Find where the given text appears and provide that cell's center as (x, y) coordinate. 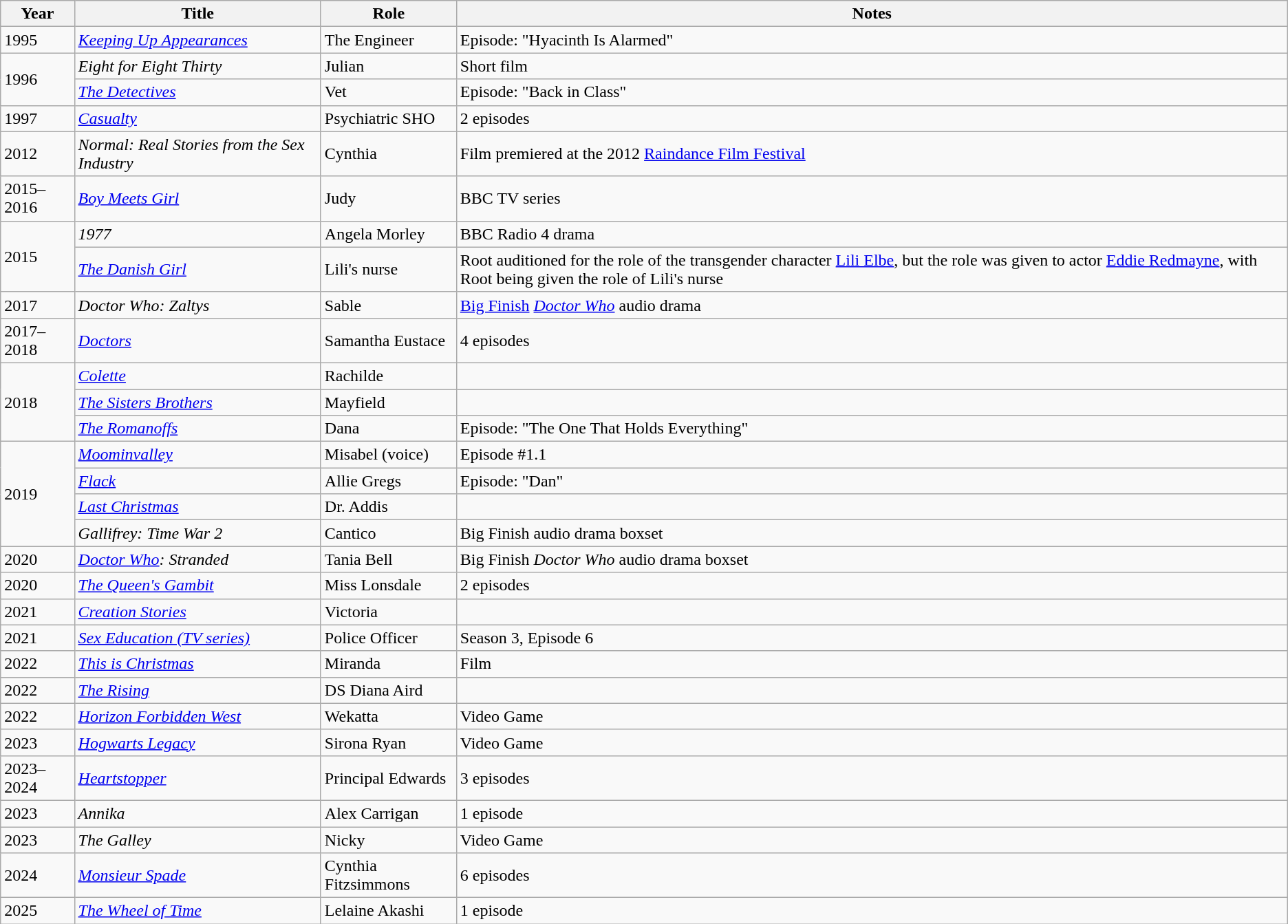
The Sisters Brothers (197, 402)
Psychiatric SHO (388, 118)
Film (872, 664)
Miss Lonsdale (388, 585)
Gallifrey: Time War 2 (197, 533)
Doctor Who: Zaltys (197, 305)
Boy Meets Girl (197, 198)
Big Finish Doctor Who audio drama boxset (872, 559)
Short film (872, 66)
Keeping Up Appearances (197, 40)
Episode: "The One That Holds Everything" (872, 429)
The Queen's Gambit (197, 585)
Tania Bell (388, 559)
Misabel (voice) (388, 455)
The Detectives (197, 92)
Episode: "Hyacinth Is Alarmed" (872, 40)
2025 (37, 911)
Annika (197, 813)
Dr. Addis (388, 507)
Rachilde (388, 376)
Cantico (388, 533)
2018 (37, 402)
Monsieur Spade (197, 875)
Role (388, 14)
Colette (197, 376)
2023–2024 (37, 777)
Lelaine Akashi (388, 911)
Moominvalley (197, 455)
Doctors (197, 340)
The Wheel of Time (197, 911)
Creation Stories (197, 612)
Notes (872, 14)
6 episodes (872, 875)
Episode #1.1 (872, 455)
2019 (37, 494)
4 episodes (872, 340)
Lili's nurse (388, 270)
2024 (37, 875)
1996 (37, 79)
Victoria (388, 612)
3 episodes (872, 777)
BBC Radio 4 drama (872, 234)
DS Diana Aird (388, 690)
Sex Education (TV series) (197, 638)
Cynthia (388, 154)
Wekatta (388, 716)
2015 (37, 256)
Year (37, 14)
Episode: "Dan" (872, 481)
The Romanoffs (197, 429)
Dana (388, 429)
Flack (197, 481)
This is Christmas (197, 664)
2017 (37, 305)
Last Christmas (197, 507)
Title (197, 14)
Big Finish Doctor Who audio drama (872, 305)
2012 (37, 154)
Angela Morley (388, 234)
2017–2018 (37, 340)
Sable (388, 305)
Nicky (388, 840)
Alex Carrigan (388, 813)
Doctor Who: Stranded (197, 559)
1997 (37, 118)
Allie Gregs (388, 481)
Eight for Eight Thirty (197, 66)
Police Officer (388, 638)
The Engineer (388, 40)
The Danish Girl (197, 270)
Casualty (197, 118)
Season 3, Episode 6 (872, 638)
The Rising (197, 690)
Heartstopper (197, 777)
Julian (388, 66)
Episode: "Back in Class" (872, 92)
Cynthia Fitzsimmons (388, 875)
Principal Edwards (388, 777)
Vet (388, 92)
Hogwarts Legacy (197, 742)
2015–2016 (37, 198)
Big Finish audio drama boxset (872, 533)
Judy (388, 198)
Horizon Forbidden West (197, 716)
BBC TV series (872, 198)
1995 (37, 40)
Sirona Ryan (388, 742)
Miranda (388, 664)
1977 (197, 234)
Film premiered at the 2012 Raindance Film Festival (872, 154)
Mayfield (388, 402)
Samantha Eustace (388, 340)
The Galley (197, 840)
Normal: Real Stories from the Sex Industry (197, 154)
